Identify which cell holds the provided text, then report its (X, Y) central coordinate. 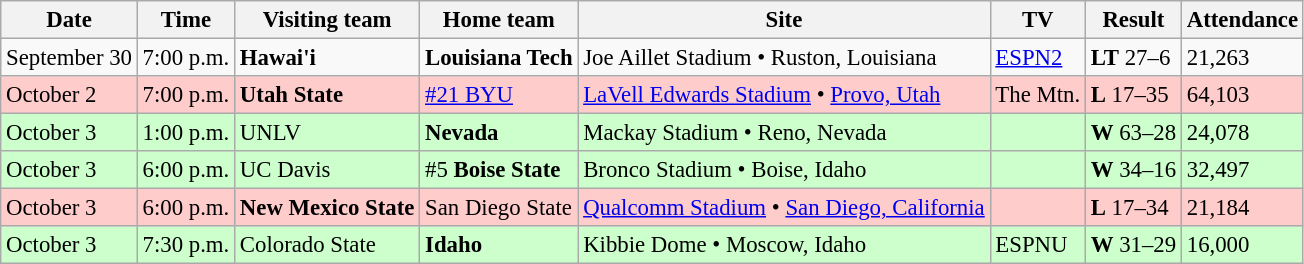
October 2 (69, 95)
Attendance (1242, 20)
Home team (499, 20)
1:00 p.m. (186, 133)
Mackay Stadium • Reno, Nevada (784, 133)
Qualcomm Stadium • San Diego, California (784, 208)
Visiting team (328, 20)
L 17–34 (1133, 208)
Joe Aillet Stadium • Ruston, Louisiana (784, 58)
Hawai'i (328, 58)
W 63–28 (1133, 133)
W 31–29 (1133, 245)
16,000 (1242, 245)
UNLV (328, 133)
Colorado State (328, 245)
LT 27–6 (1133, 58)
24,078 (1242, 133)
Kibbie Dome • Moscow, Idaho (784, 245)
Louisiana Tech (499, 58)
32,497 (1242, 170)
San Diego State (499, 208)
Date (69, 20)
Idaho (499, 245)
The Mtn. (1038, 95)
UC Davis (328, 170)
21,263 (1242, 58)
September 30 (69, 58)
Utah State (328, 95)
New Mexico State (328, 208)
Time (186, 20)
7:30 p.m. (186, 245)
64,103 (1242, 95)
Nevada (499, 133)
Result (1133, 20)
Bronco Stadium • Boise, Idaho (784, 170)
Site (784, 20)
ESPNU (1038, 245)
ESPN2 (1038, 58)
L 17–35 (1133, 95)
LaVell Edwards Stadium • Provo, Utah (784, 95)
21,184 (1242, 208)
TV (1038, 20)
W 34–16 (1133, 170)
#5 Boise State (499, 170)
#21 BYU (499, 95)
